Return the (X, Y) coordinate for the center point of the cell that contains the specified text.  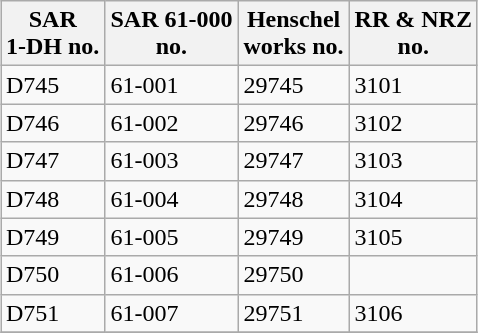
29747 (294, 161)
D746 (52, 123)
29748 (294, 199)
Henschelworks no. (294, 34)
RR & NRZno. (413, 34)
61-007 (172, 313)
61-006 (172, 275)
D749 (52, 237)
D750 (52, 275)
3104 (413, 199)
29745 (294, 85)
29751 (294, 313)
SAR 61-000no. (172, 34)
29750 (294, 275)
61-001 (172, 85)
61-003 (172, 161)
3101 (413, 85)
61-005 (172, 237)
D748 (52, 199)
D747 (52, 161)
D751 (52, 313)
3106 (413, 313)
61-002 (172, 123)
3102 (413, 123)
3103 (413, 161)
SAR1-DH no. (52, 34)
D745 (52, 85)
29746 (294, 123)
3105 (413, 237)
61-004 (172, 199)
29749 (294, 237)
